Return the (x, y) coordinate for the center point of the cell that contains the specified text.  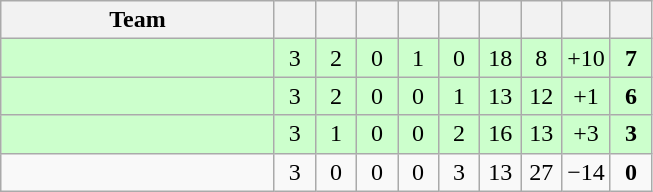
7 (630, 58)
Team (138, 20)
8 (542, 58)
+10 (586, 58)
12 (542, 96)
+1 (586, 96)
−14 (586, 172)
27 (542, 172)
16 (500, 134)
18 (500, 58)
6 (630, 96)
+3 (586, 134)
